Output the [x, y] coordinate of the center of the cell containing the given text.  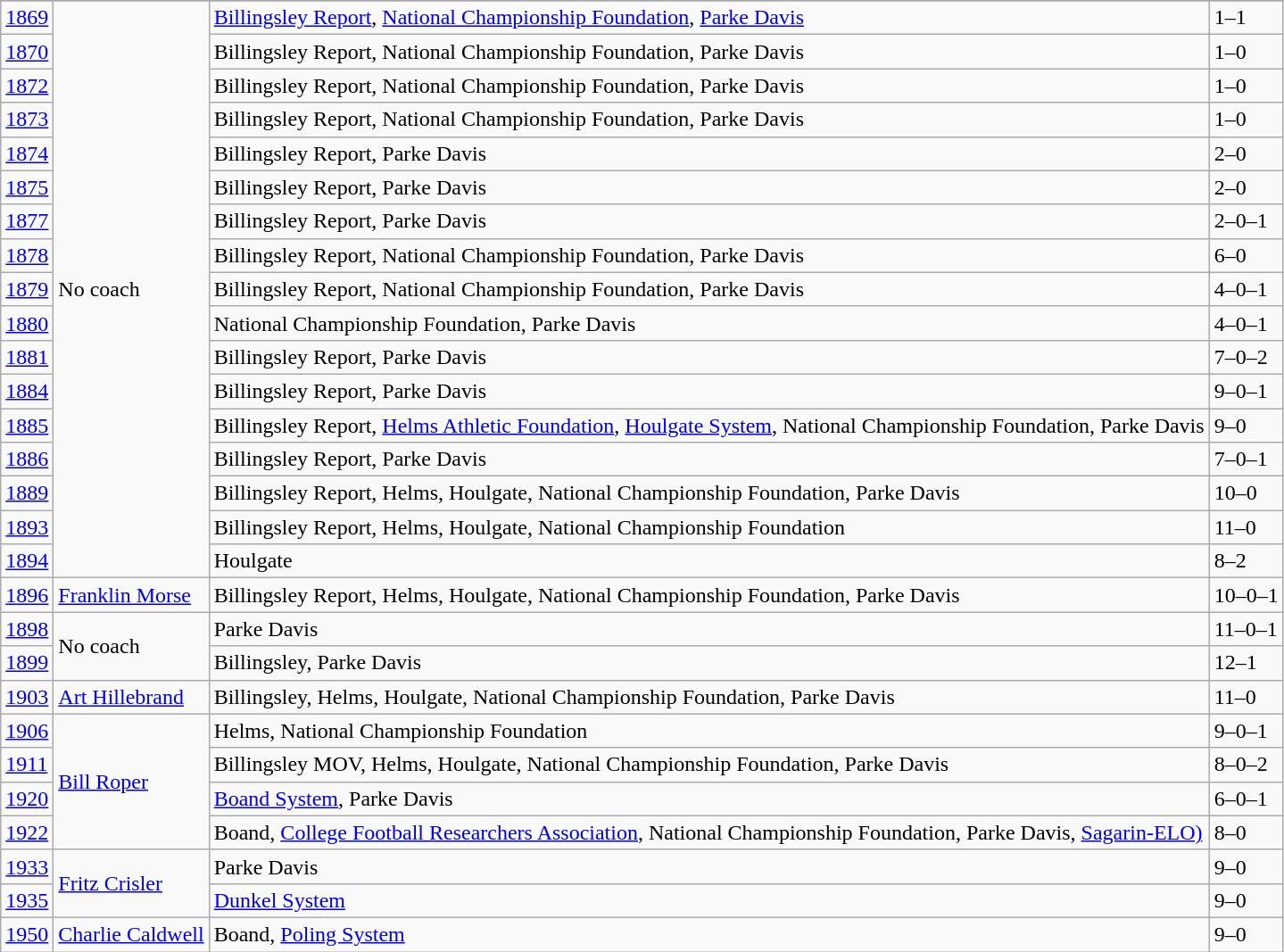
Billingsley, Helms, Houlgate, National Championship Foundation, Parke Davis [708, 697]
6–0 [1246, 255]
1920 [27, 799]
Billingsley, Parke Davis [708, 663]
1875 [27, 187]
1877 [27, 221]
1872 [27, 86]
1878 [27, 255]
1896 [27, 595]
1886 [27, 459]
1933 [27, 866]
1880 [27, 323]
1906 [27, 731]
Dunkel System [708, 900]
Charlie Caldwell [131, 934]
1870 [27, 52]
Boand System, Parke Davis [708, 799]
1922 [27, 832]
6–0–1 [1246, 799]
8–0 [1246, 832]
Fritz Crisler [131, 883]
Houlgate [708, 561]
Billingsley Report, Helms Athletic Foundation, Houlgate System, National Championship Foundation, Parke Davis [708, 426]
1–1 [1246, 18]
8–2 [1246, 561]
1879 [27, 289]
Billingsley Report, Helms, Houlgate, National Championship Foundation [708, 527]
1869 [27, 18]
Franklin Morse [131, 595]
1889 [27, 493]
1881 [27, 357]
1903 [27, 697]
1893 [27, 527]
1885 [27, 426]
11–0–1 [1246, 629]
1894 [27, 561]
12–1 [1246, 663]
10–0 [1246, 493]
Billingsley MOV, Helms, Houlgate, National Championship Foundation, Parke Davis [708, 765]
National Championship Foundation, Parke Davis [708, 323]
Helms, National Championship Foundation [708, 731]
7–0–2 [1246, 357]
7–0–1 [1246, 459]
Art Hillebrand [131, 697]
1898 [27, 629]
1950 [27, 934]
1874 [27, 153]
1884 [27, 391]
8–0–2 [1246, 765]
Bill Roper [131, 782]
10–0–1 [1246, 595]
1911 [27, 765]
2–0–1 [1246, 221]
Boand, Poling System [708, 934]
1935 [27, 900]
Boand, College Football Researchers Association, National Championship Foundation, Parke Davis, Sagarin-ELO) [708, 832]
1873 [27, 120]
1899 [27, 663]
